From the cell containing the given text, extract its center point as (X, Y) coordinate. 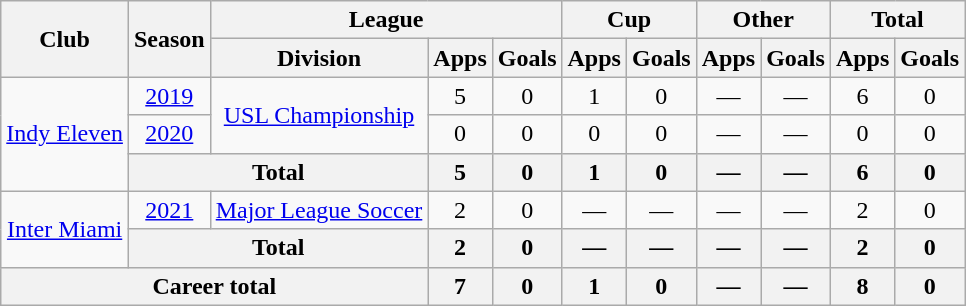
Cup (629, 20)
Inter Miami (65, 229)
Club (65, 39)
Division (319, 58)
League (386, 20)
Season (169, 39)
8 (862, 286)
Other (763, 20)
2020 (169, 134)
USL Championship (319, 115)
Major League Soccer (319, 210)
2019 (169, 96)
2021 (169, 210)
Career total (214, 286)
7 (460, 286)
Indy Eleven (65, 134)
